Scan for the cell matching the given text and deliver its (X, Y) coordinate at center. 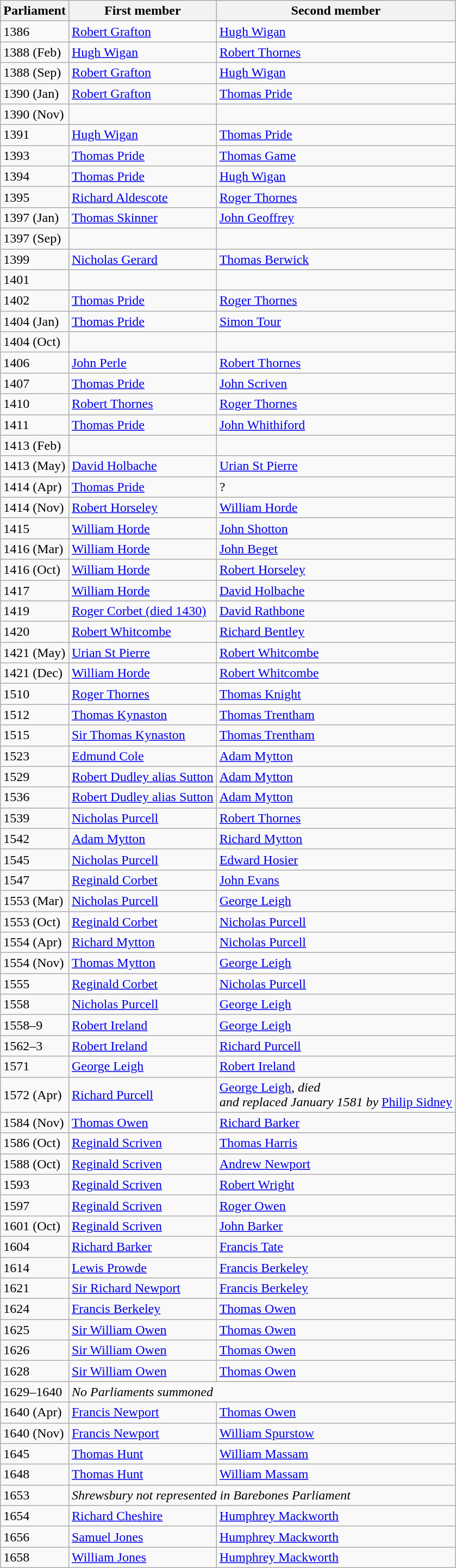
1388 (Sep) (35, 73)
1404 (Oct) (35, 342)
1512 (35, 715)
Thomas Kynaston (142, 715)
Edward Hosier (336, 859)
1407 (35, 383)
John Geoffrey (336, 218)
1420 (35, 632)
1648 (35, 1474)
Edmund Cole (142, 756)
1571 (35, 1067)
Sir Thomas Kynaston (142, 735)
1614 (35, 1268)
1397 (Sep) (35, 238)
No Parliaments summoned (262, 1392)
? (336, 487)
Parliament (35, 11)
Simon Tour (336, 321)
1397 (Jan) (35, 218)
1640 (Nov) (35, 1433)
1626 (35, 1350)
Thomas Skinner (142, 218)
1597 (35, 1205)
Thomas Mytton (142, 963)
Nicholas Gerard (142, 259)
1601 (Oct) (35, 1226)
1416 (Mar) (35, 549)
1558 (35, 1005)
1539 (35, 818)
David Rathbone (336, 611)
1421 (Dec) (35, 673)
Roger Corbet (died 1430) (142, 611)
1394 (35, 176)
George Leigh, died and replaced January 1581 by Philip Sidney (336, 1094)
1536 (35, 797)
1558–9 (35, 1025)
William Jones (142, 1557)
1406 (35, 363)
1401 (35, 280)
1523 (35, 756)
John Perle (142, 363)
Andrew Newport (336, 1164)
1545 (35, 859)
1586 (Oct) (35, 1143)
1640 (Apr) (35, 1412)
1413 (Feb) (35, 445)
1624 (35, 1309)
1391 (35, 135)
John Whithiford (336, 425)
Richard Bentley (336, 632)
1604 (35, 1247)
1388 (Feb) (35, 52)
Shrewsbury not represented in Barebones Parliament (262, 1495)
1414 (Apr) (35, 487)
Richard Cheshire (142, 1516)
1399 (35, 259)
1415 (35, 528)
1515 (35, 735)
1390 (Nov) (35, 114)
1404 (Jan) (35, 321)
1393 (35, 156)
1395 (35, 197)
1553 (Mar) (35, 901)
1625 (35, 1330)
1410 (35, 404)
Francis Tate (336, 1247)
1621 (35, 1288)
Thomas Game (336, 156)
1414 (Nov) (35, 507)
1555 (35, 984)
1547 (35, 880)
First member (142, 11)
Second member (336, 11)
1419 (35, 611)
1554 (Nov) (35, 963)
Robert Wright (336, 1185)
Thomas Berwick (336, 259)
1529 (35, 777)
John Scriven (336, 383)
William Spurstow (336, 1433)
Roger Owen (336, 1205)
Samuel Jones (142, 1536)
John Barker (336, 1226)
1629–1640 (35, 1392)
1413 (May) (35, 466)
1554 (Apr) (35, 943)
1386 (35, 32)
Lewis Prowde (142, 1268)
1628 (35, 1371)
1542 (35, 839)
1572 (Apr) (35, 1094)
1416 (Oct) (35, 569)
1421 (May) (35, 653)
1653 (35, 1495)
1584 (Nov) (35, 1123)
John Evans (336, 880)
Sir Richard Newport (142, 1288)
1553 (Oct) (35, 922)
John Beget (336, 549)
1390 (Jan) (35, 94)
1417 (35, 590)
1510 (35, 694)
1411 (35, 425)
1402 (35, 301)
Richard Aldescote (142, 197)
1562–3 (35, 1046)
1593 (35, 1185)
Thomas Harris (336, 1143)
1654 (35, 1516)
1588 (Oct) (35, 1164)
1645 (35, 1454)
1656 (35, 1536)
1658 (35, 1557)
John Shotton (336, 528)
Thomas Knight (336, 694)
